Provide the [x, y] coordinate of the cell's center where the given text is located.  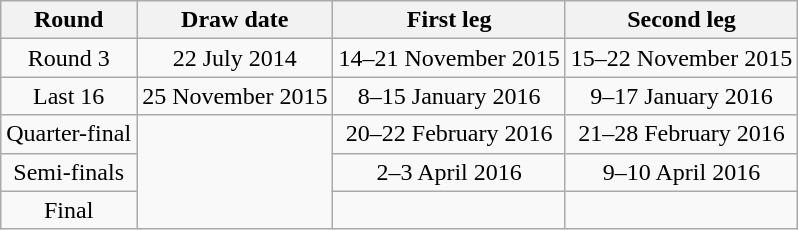
21–28 February 2016 [681, 134]
Last 16 [69, 96]
Semi-finals [69, 172]
Draw date [235, 20]
Round 3 [69, 58]
Quarter-final [69, 134]
2–3 April 2016 [449, 172]
22 July 2014 [235, 58]
First leg [449, 20]
14–21 November 2015 [449, 58]
Second leg [681, 20]
15–22 November 2015 [681, 58]
8–15 January 2016 [449, 96]
20–22 February 2016 [449, 134]
25 November 2015 [235, 96]
9–17 January 2016 [681, 96]
Final [69, 210]
9–10 April 2016 [681, 172]
Round [69, 20]
